Extract the (x, y) coordinate from the center of the cell holding the provided text.  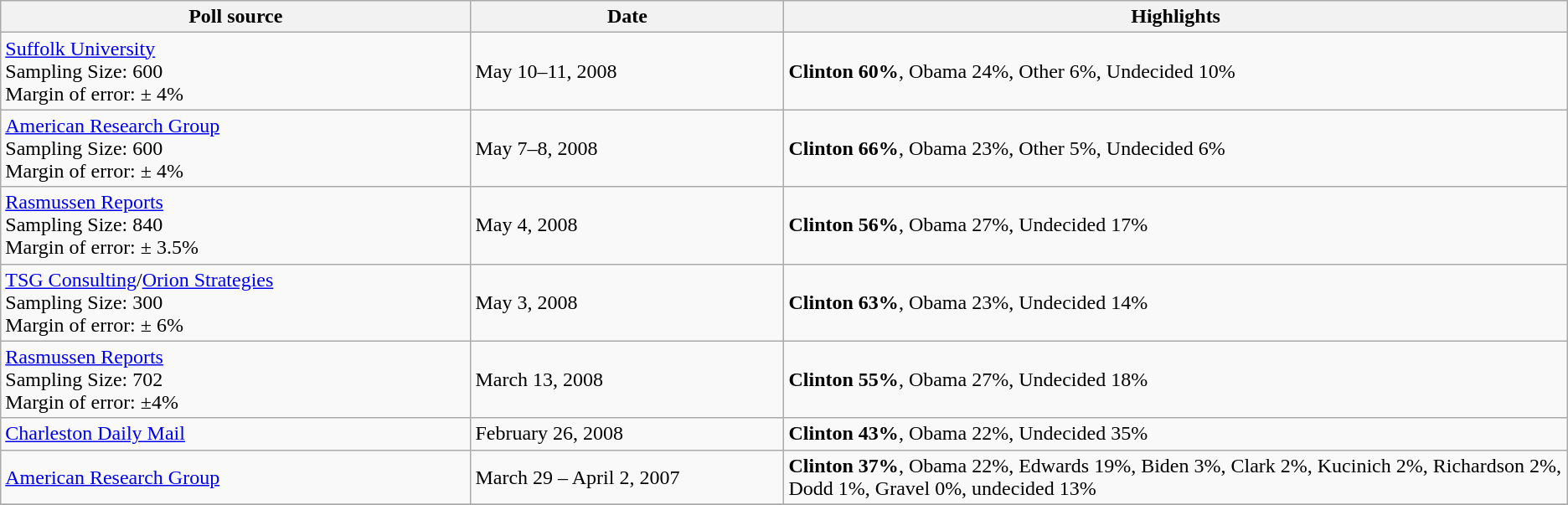
Clinton 60%, Obama 24%, Other 6%, Undecided 10% (1176, 71)
Charleston Daily Mail (236, 434)
Clinton 63%, Obama 23%, Undecided 14% (1176, 302)
American Research Group (236, 477)
Clinton 56%, Obama 27%, Undecided 17% (1176, 225)
Clinton 43%, Obama 22%, Undecided 35% (1176, 434)
Highlights (1176, 17)
Clinton 37%, Obama 22%, Edwards 19%, Biden 3%, Clark 2%, Kucinich 2%, Richardson 2%, Dodd 1%, Gravel 0%, undecided 13% (1176, 477)
May 3, 2008 (627, 302)
American Research GroupSampling Size: 600 Margin of error: ± 4% (236, 148)
Rasmussen ReportsSampling Size: 840 Margin of error: ± 3.5% (236, 225)
March 29 – April 2, 2007 (627, 477)
February 26, 2008 (627, 434)
May 4, 2008 (627, 225)
Suffolk UniversitySampling Size: 600 Margin of error: ± 4% (236, 71)
May 7–8, 2008 (627, 148)
Clinton 55%, Obama 27%, Undecided 18% (1176, 379)
March 13, 2008 (627, 379)
Rasmussen ReportsSampling Size: 702 Margin of error: ±4% (236, 379)
Date (627, 17)
TSG Consulting/Orion StrategiesSampling Size: 300 Margin of error: ± 6% (236, 302)
May 10–11, 2008 (627, 71)
Poll source (236, 17)
Clinton 66%, Obama 23%, Other 5%, Undecided 6% (1176, 148)
